Scan for the cell matching the given text and deliver its (X, Y) coordinate at center. 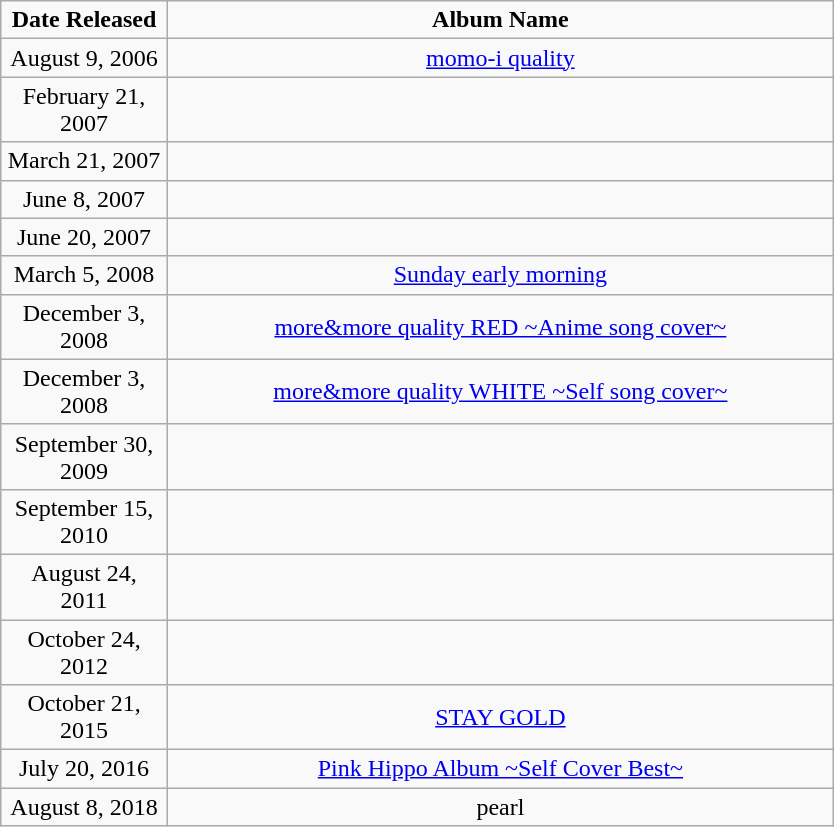
Album Name (500, 20)
June 20, 2007 (84, 237)
pearl (500, 807)
July 20, 2016 (84, 769)
August 8, 2018 (84, 807)
October 24, 2012 (84, 652)
momo-i quality (500, 58)
February 21, 2007 (84, 110)
STAY GOLD (500, 718)
September 15, 2010 (84, 522)
Sunday early morning (500, 275)
August 9, 2006 (84, 58)
October 21, 2015 (84, 718)
more&more quality WHITE ~Self song cover~ (500, 392)
June 8, 2007 (84, 199)
Pink Hippo Album ~Self Cover Best~ (500, 769)
March 21, 2007 (84, 161)
September 30, 2009 (84, 456)
March 5, 2008 (84, 275)
Date Released (84, 20)
more&more quality RED ~Anime song cover~ (500, 326)
August 24, 2011 (84, 586)
